Identify which cell holds the provided text, then report its (x, y) central coordinate. 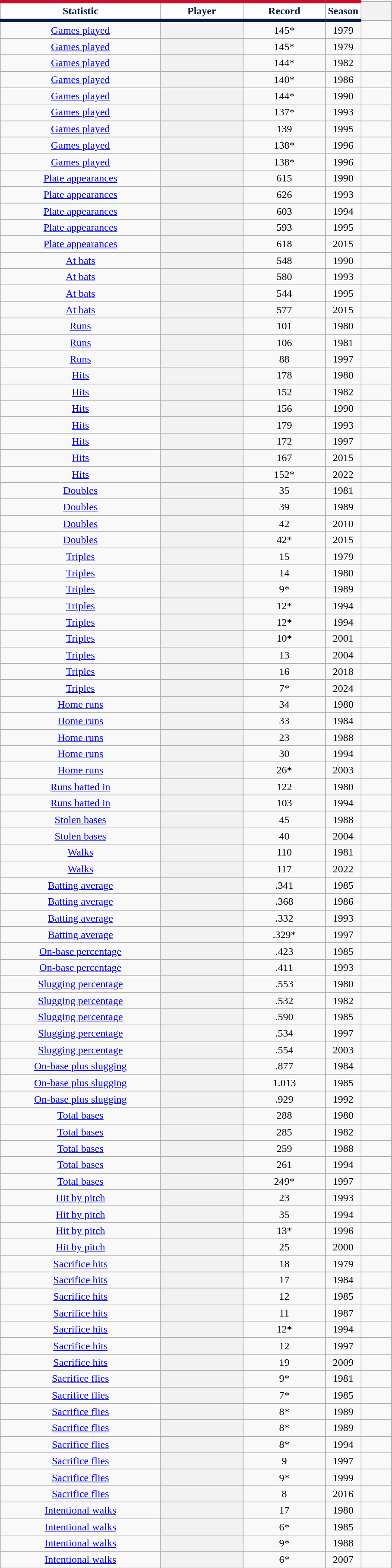
172 (284, 441)
88 (284, 359)
Statistic (80, 11)
26* (284, 770)
179 (284, 425)
.929 (284, 1099)
261 (284, 1165)
13* (284, 1231)
10* (284, 639)
.423 (284, 951)
42 (284, 524)
152* (284, 474)
2009 (343, 1362)
580 (284, 277)
603 (284, 211)
137* (284, 112)
593 (284, 228)
33 (284, 721)
167 (284, 458)
40 (284, 836)
626 (284, 194)
15 (284, 557)
9 (284, 1461)
Player (202, 11)
285 (284, 1132)
110 (284, 852)
Season (343, 11)
2007 (343, 1560)
139 (284, 129)
14 (284, 573)
30 (284, 754)
.341 (284, 885)
577 (284, 310)
259 (284, 1148)
544 (284, 293)
39 (284, 507)
1987 (343, 1313)
45 (284, 820)
.532 (284, 1000)
103 (284, 803)
.411 (284, 967)
178 (284, 375)
25 (284, 1247)
1999 (343, 1477)
8 (284, 1494)
1.013 (284, 1083)
140* (284, 80)
16 (284, 671)
1992 (343, 1099)
156 (284, 408)
19 (284, 1362)
11 (284, 1313)
249* (284, 1181)
.590 (284, 1017)
34 (284, 704)
2001 (343, 639)
2016 (343, 1494)
288 (284, 1116)
615 (284, 178)
152 (284, 392)
101 (284, 326)
2010 (343, 524)
Record (284, 11)
42* (284, 540)
.329* (284, 935)
13 (284, 655)
.877 (284, 1066)
.554 (284, 1050)
2018 (343, 671)
18 (284, 1264)
106 (284, 343)
.553 (284, 984)
.368 (284, 902)
117 (284, 869)
122 (284, 787)
2000 (343, 1247)
2024 (343, 688)
.534 (284, 1034)
618 (284, 244)
548 (284, 261)
.332 (284, 918)
